Locate the cell with the specified text and output its (X, Y) center coordinate. 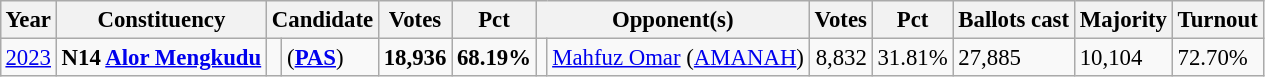
68.19% (494, 57)
Constituency (161, 20)
Mahfuz Omar (AMANAH) (678, 57)
31.81% (912, 57)
Opponent(s) (672, 20)
(PAS) (330, 57)
18,936 (414, 57)
27,885 (1014, 57)
8,832 (840, 57)
10,104 (1123, 57)
Year (28, 20)
Majority (1123, 20)
2023 (28, 57)
Candidate (323, 20)
Ballots cast (1014, 20)
N14 Alor Mengkudu (161, 57)
72.70% (1218, 57)
Turnout (1218, 20)
